Extract the [X, Y] coordinate from the center of the cell holding the provided text.  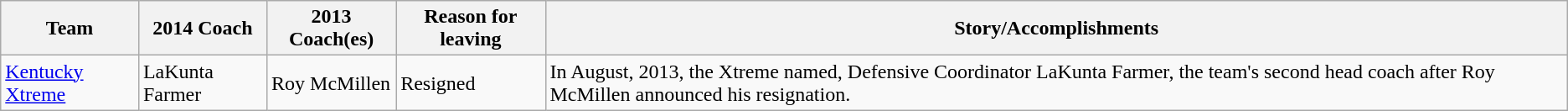
Resigned [471, 82]
2013 Coach(es) [332, 29]
Roy McMillen [332, 82]
LaKunta Farmer [203, 82]
Reason for leaving [471, 29]
Kentucky Xtreme [70, 82]
Team [70, 29]
In August, 2013, the Xtreme named, Defensive Coordinator LaKunta Farmer, the team's second head coach after Roy McMillen announced his resignation. [1056, 82]
2014 Coach [203, 29]
Story/Accomplishments [1056, 29]
